Extract the [X, Y] coordinate from the center of the cell holding the provided text.  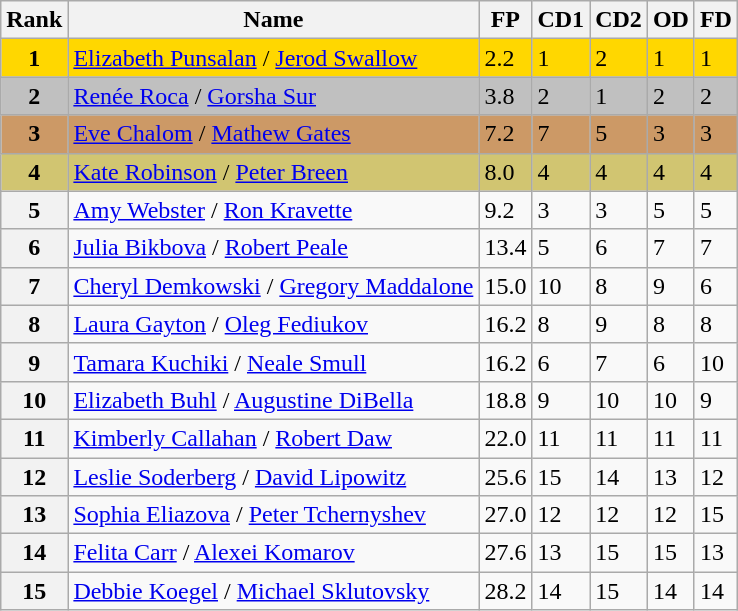
Felita Carr / Alexei Komarov [274, 553]
Renée Roca / Gorsha Sur [274, 96]
OD [670, 20]
22.0 [506, 438]
Cheryl Demkowski / Gregory Maddalone [274, 286]
27.0 [506, 515]
Rank [34, 20]
3.8 [506, 96]
Eve Chalom / Mathew Gates [274, 134]
Amy Webster / Ron Kravette [274, 210]
Debbie Koegel / Michael Sklutovsky [274, 591]
CD1 [561, 20]
25.6 [506, 477]
Tamara Kuchiki / Neale Smull [274, 362]
28.2 [506, 591]
Kate Robinson / Peter Breen [274, 172]
Elizabeth Buhl / Augustine DiBella [274, 400]
Sophia Eliazova / Peter Tchernyshev [274, 515]
13.4 [506, 248]
2.2 [506, 58]
FD [716, 20]
Name [274, 20]
Kimberly Callahan / Robert Daw [274, 438]
27.6 [506, 553]
FP [506, 20]
18.8 [506, 400]
CD2 [619, 20]
Julia Bikbova / Robert Peale [274, 248]
Laura Gayton / Oleg Fediukov [274, 324]
Elizabeth Punsalan / Jerod Swallow [274, 58]
15.0 [506, 286]
7.2 [506, 134]
9.2 [506, 210]
Leslie Soderberg / David Lipowitz [274, 477]
8.0 [506, 172]
